Detect which cell encompasses the target text, then output its (x, y) center coordinate. 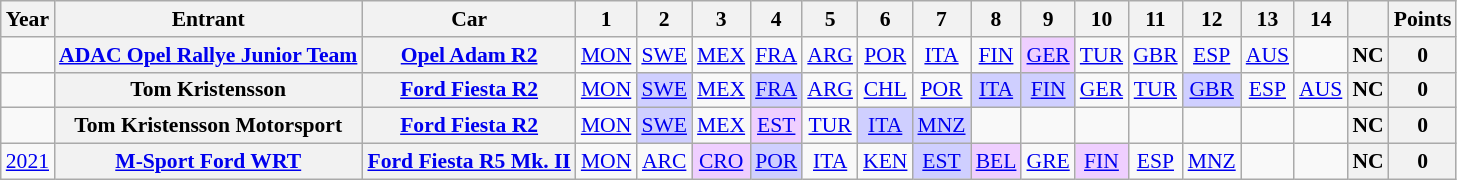
GRE (1048, 162)
Ford Fiesta R5 Mk. II (468, 162)
Points (1423, 19)
4 (776, 19)
CRO (721, 162)
M-Sport Ford WRT (208, 162)
8 (996, 19)
Year (28, 19)
13 (1268, 19)
Entrant (208, 19)
2 (664, 19)
Tom Kristensson Motorsport (208, 126)
KEN (885, 162)
9 (1048, 19)
11 (1156, 19)
Car (468, 19)
ADAC Opel Rallye Junior Team (208, 55)
3 (721, 19)
CHL (885, 90)
2021 (28, 162)
10 (1102, 19)
14 (1320, 19)
1 (606, 19)
ARC (664, 162)
7 (941, 19)
6 (885, 19)
Tom Kristensson (208, 90)
12 (1212, 19)
Opel Adam R2 (468, 55)
BEL (996, 162)
5 (830, 19)
